Search for the cell housing the specified text and yield its [X, Y] center coordinate. 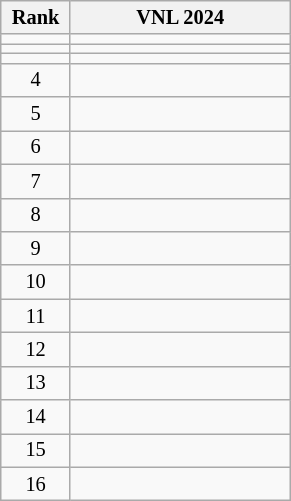
12 [36, 349]
11 [36, 316]
9 [36, 248]
5 [36, 114]
Rank [36, 17]
10 [36, 282]
16 [36, 484]
13 [36, 383]
4 [36, 80]
15 [36, 450]
8 [36, 215]
7 [36, 181]
VNL 2024 [180, 17]
14 [36, 417]
6 [36, 147]
